Provide the [X, Y] coordinate of the cell's center where the given text is located.  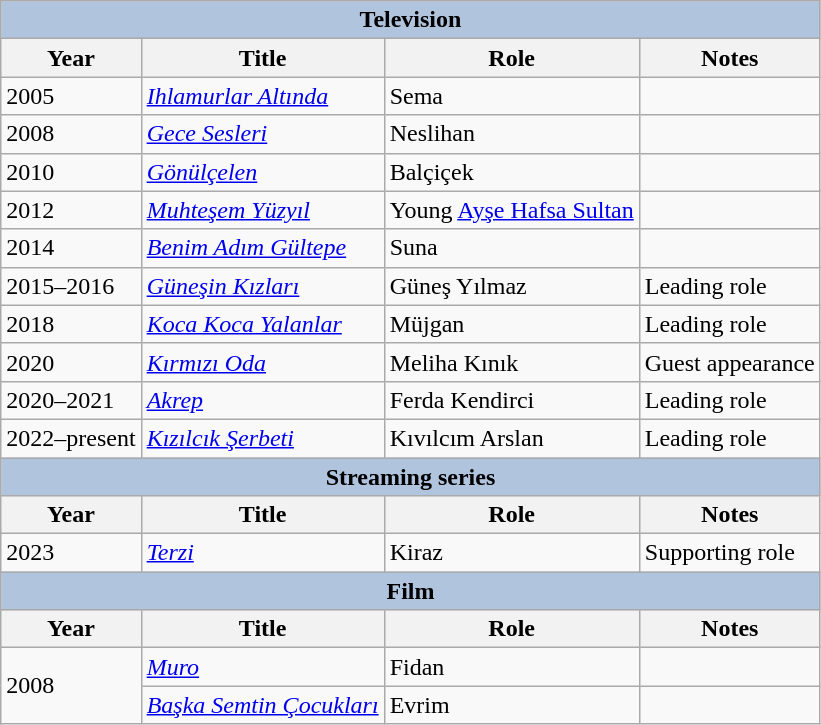
Muhteşem Yüzyıl [262, 210]
Ihlamurlar Altında [262, 96]
Kıvılcım Arslan [512, 438]
2010 [71, 172]
Kiraz [512, 553]
Kızılcık Şerbeti [262, 438]
Muro [262, 667]
Supporting role [730, 553]
Young Ayşe Hafsa Sultan [512, 210]
Akrep [262, 400]
Ferda Kendirci [512, 400]
Film [410, 591]
Terzi [262, 553]
Streaming series [410, 477]
Başka Semtin Çocukları [262, 705]
Suna [512, 248]
2014 [71, 248]
2020–2021 [71, 400]
Guest appearance [730, 362]
Television [410, 20]
Meliha Kınık [512, 362]
Benim Adım Gültepe [262, 248]
2018 [71, 324]
2020 [71, 362]
Fidan [512, 667]
Neslihan [512, 134]
Balçiçek [512, 172]
Sema [512, 96]
Kırmızı Oda [262, 362]
Gönülçelen [262, 172]
Müjgan [512, 324]
Güneşin Kızları [262, 286]
2022–present [71, 438]
2005 [71, 96]
2012 [71, 210]
Güneş Yılmaz [512, 286]
2023 [71, 553]
2015–2016 [71, 286]
Evrim [512, 705]
Gece Sesleri [262, 134]
Koca Koca Yalanlar [262, 324]
